Return the (x, y) coordinate for the center point of the cell that contains the specified text.  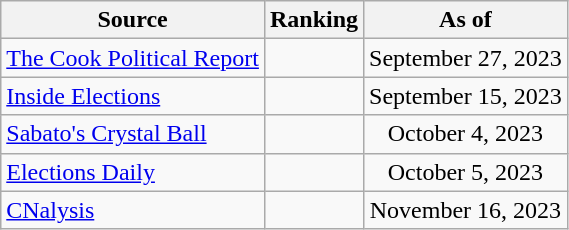
Inside Elections (133, 96)
Source (133, 20)
CNalysis (133, 210)
Sabato's Crystal Ball (133, 134)
Elections Daily (133, 172)
As of (466, 20)
October 5, 2023 (466, 172)
November 16, 2023 (466, 210)
September 27, 2023 (466, 58)
The Cook Political Report (133, 58)
Ranking (314, 20)
September 15, 2023 (466, 96)
October 4, 2023 (466, 134)
